Locate the cell with the specified text and output its [x, y] center coordinate. 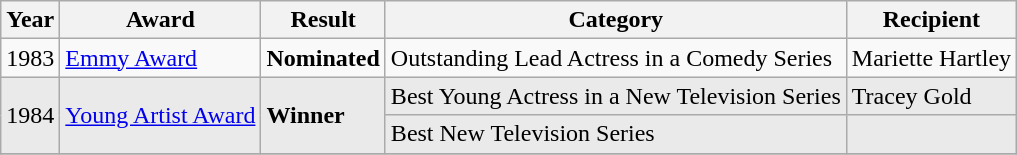
Best Young Actress in a New Television Series [616, 96]
1984 [30, 115]
Young Artist Award [160, 115]
Nominated [323, 58]
Best New Television Series [616, 134]
Result [323, 20]
Tracey Gold [931, 96]
Outstanding Lead Actress in a Comedy Series [616, 58]
1983 [30, 58]
Award [160, 20]
Mariette Hartley [931, 58]
Year [30, 20]
Emmy Award [160, 58]
Recipient [931, 20]
Winner [323, 115]
Category [616, 20]
